Scan for the cell matching the given text and deliver its (X, Y) coordinate at center. 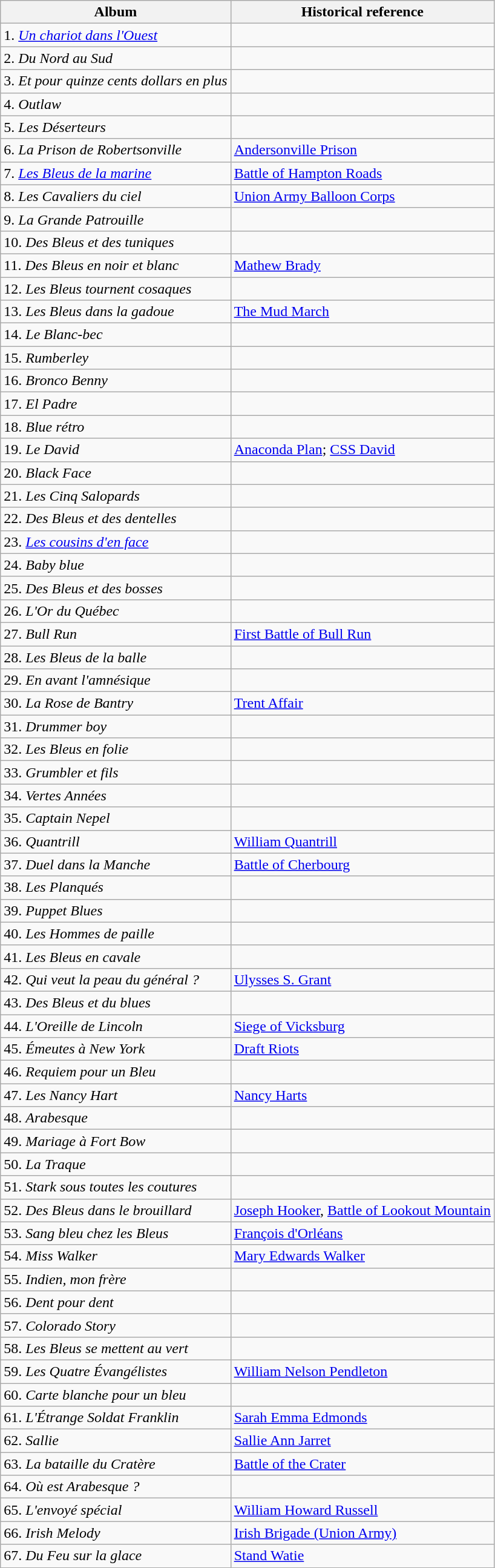
Siege of Vicksburg (362, 1026)
40. Les Hommes de paille (116, 934)
9. La Grande Patrouille (116, 219)
Trent Affair (362, 703)
5. Les Déserteurs (116, 127)
59. Les Quatre Évangélistes (116, 1371)
Mary Edwards Walker (362, 1256)
56. Dent pour dent (116, 1302)
William Howard Russell (362, 1510)
20. Black Face (116, 473)
47. Les Nancy Hart (116, 1095)
28. Les Bleus de la balle (116, 657)
Sallie Ann Jarret (362, 1441)
53. Sang bleu chez les Bleus (116, 1233)
30. La Rose de Bantry (116, 703)
3. Et pour quinze cents dollars en plus (116, 81)
60. Carte blanche pour un bleu (116, 1394)
Stand Watie (362, 1556)
57. Colorado Story (116, 1325)
31. Drummer boy (116, 726)
The Mud March (362, 312)
61. L'Étrange Soldat Franklin (116, 1418)
19. Le David (116, 450)
1. Un chariot dans l'Ouest (116, 35)
48. Arabesque (116, 1118)
4. Outlaw (116, 104)
49. Mariage à Fort Bow (116, 1141)
Sarah Emma Edmonds (362, 1418)
13. Les Bleus dans la gadoue (116, 312)
15. Rumberley (116, 358)
33. Grumbler et fils (116, 772)
54. Miss Walker (116, 1256)
William Nelson Pendleton (362, 1371)
55. Indien, mon frère (116, 1279)
First Battle of Bull Run (362, 634)
8. Les Cavaliers du ciel (116, 196)
34. Vertes Années (116, 796)
38. Les Planqués (116, 888)
62. Sallie (116, 1441)
39. Puppet Blues (116, 911)
William Quantrill (362, 842)
Ulysses S. Grant (362, 980)
Mathew Brady (362, 265)
21. Les Cinq Salopards (116, 496)
58. Les Bleus se mettent au vert (116, 1348)
Union Army Balloon Corps (362, 196)
Battle of Hampton Roads (362, 173)
63. La bataille du Cratère (116, 1464)
22. Des Bleus et des dentelles (116, 519)
37. Duel dans la Manche (116, 865)
Battle of the Crater (362, 1464)
43. Des Bleus et du blues (116, 1003)
Andersonville Prison (362, 150)
18. Blue rétro (116, 427)
Nancy Harts (362, 1095)
45. Émeutes à New York (116, 1049)
42. Qui veut la peau du général ? (116, 980)
36. Quantrill (116, 842)
25. Des Bleus et des bosses (116, 588)
Album (116, 12)
32. Les Bleus en folie (116, 749)
41. Les Bleus en cavale (116, 957)
2. Du Nord au Sud (116, 58)
64. Où est Arabesque ? (116, 1487)
Irish Brigade (Union Army) (362, 1533)
10. Des Bleus et des tuniques (116, 242)
67. Du Feu sur la glace (116, 1556)
12. Les Bleus tournent cosaques (116, 289)
35. Captain Nepel (116, 819)
46. Requiem pour un Bleu (116, 1072)
14. Le Blanc-bec (116, 335)
51. Stark sous toutes les coutures (116, 1187)
Joseph Hooker, Battle of Lookout Mountain (362, 1210)
Historical reference (362, 12)
17. El Padre (116, 404)
27. Bull Run (116, 634)
26. L'Or du Québec (116, 611)
23. Les cousins d'en face (116, 542)
66. Irish Melody (116, 1533)
François d'Orléans (362, 1233)
65. L'envoyé spécial (116, 1510)
44. L'Oreille de Lincoln (116, 1026)
Draft Riots (362, 1049)
Anaconda Plan; CSS David (362, 450)
Battle of Cherbourg (362, 865)
52. Des Bleus dans le brouillard (116, 1210)
16. Bronco Benny (116, 381)
7. Les Bleus de la marine (116, 173)
50. La Traque (116, 1164)
6. La Prison de Robertsonville (116, 150)
11. Des Bleus en noir et blanc (116, 265)
24. Baby blue (116, 565)
29. En avant l'amnésique (116, 680)
